From the cell containing the given text, extract its center point as (X, Y) coordinate. 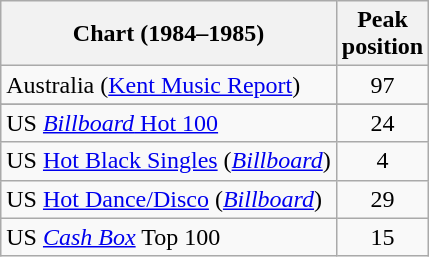
Australia (Kent Music Report) (169, 85)
US Hot Black Singles (Billboard) (169, 161)
97 (382, 85)
US Cash Box Top 100 (169, 237)
15 (382, 237)
29 (382, 199)
US Hot Dance/Disco (Billboard) (169, 199)
4 (382, 161)
US Billboard Hot 100 (169, 123)
24 (382, 123)
Chart (1984–1985) (169, 34)
Peakposition (382, 34)
